Search for the cell housing the specified text and yield its [X, Y] center coordinate. 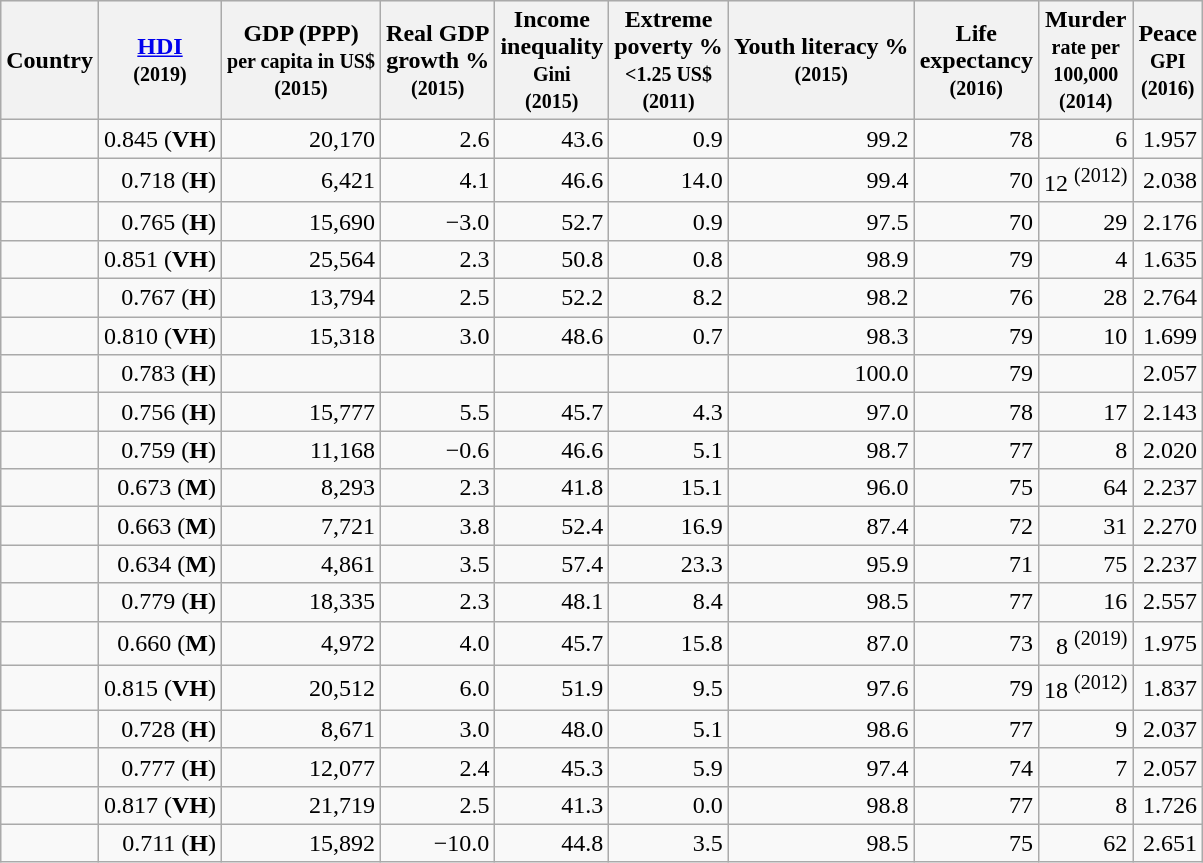
0.851 (VH) [160, 259]
2.6 [438, 139]
Murder rate per 100,000 (2014) [1085, 60]
0.779 (H) [160, 602]
25,564 [302, 259]
50.8 [552, 259]
Peace GPI (2016) [1168, 60]
HDI (2019) [160, 60]
3.8 [438, 526]
48.6 [552, 336]
95.9 [821, 564]
12 (2012) [1085, 180]
52.4 [552, 526]
16.9 [669, 526]
20,512 [302, 688]
6 [1085, 139]
76 [976, 298]
98.7 [821, 450]
2.176 [1168, 221]
0.8 [669, 259]
Youth literacy % (2015) [821, 60]
4.0 [438, 644]
9.5 [669, 688]
51.9 [552, 688]
98.2 [821, 298]
2.038 [1168, 180]
0.845 (VH) [160, 139]
2.270 [1168, 526]
Income inequality Gini (2015) [552, 60]
8,671 [302, 729]
4,972 [302, 644]
72 [976, 526]
4.3 [669, 412]
0.7 [669, 336]
Country [50, 60]
52.7 [552, 221]
0.756 (H) [160, 412]
17 [1085, 412]
16 [1085, 602]
2.764 [1168, 298]
4.1 [438, 180]
2.4 [438, 767]
74 [976, 767]
99.4 [821, 180]
99.2 [821, 139]
15,892 [302, 843]
7,721 [302, 526]
1.635 [1168, 259]
6,421 [302, 180]
Life expectancy (2016) [976, 60]
64 [1085, 488]
Real GDP growth % (2015) [438, 60]
29 [1085, 221]
98.9 [821, 259]
2.651 [1168, 843]
0.777 (H) [160, 767]
48.0 [552, 729]
15.8 [669, 644]
2.020 [1168, 450]
20,170 [302, 139]
15,777 [302, 412]
15,318 [302, 336]
0.783 (H) [160, 374]
0.765 (H) [160, 221]
GDP (PPP) per capita in US$(2015) [302, 60]
12,077 [302, 767]
11,168 [302, 450]
8.4 [669, 602]
13,794 [302, 298]
62 [1085, 843]
71 [976, 564]
44.8 [552, 843]
0.660 (M) [160, 644]
0.663 (M) [160, 526]
41.8 [552, 488]
7 [1085, 767]
0.0 [669, 805]
0.634 (M) [160, 564]
Extreme poverty % <1.25 US$ (2011) [669, 60]
−3.0 [438, 221]
0.711 (H) [160, 843]
28 [1085, 298]
9 [1085, 729]
1.726 [1168, 805]
10 [1085, 336]
96.0 [821, 488]
−0.6 [438, 450]
0.759 (H) [160, 450]
45.3 [552, 767]
0.815 (VH) [160, 688]
73 [976, 644]
100.0 [821, 374]
97.5 [821, 221]
31 [1085, 526]
14.0 [669, 180]
1.837 [1168, 688]
4,861 [302, 564]
1.975 [1168, 644]
18,335 [302, 602]
0.810 (VH) [160, 336]
4 [1085, 259]
8.2 [669, 298]
52.2 [552, 298]
5.9 [669, 767]
−10.0 [438, 843]
8 (2019) [1085, 644]
2.037 [1168, 729]
23.3 [669, 564]
2.557 [1168, 602]
6.0 [438, 688]
87.0 [821, 644]
8,293 [302, 488]
98.3 [821, 336]
43.6 [552, 139]
18 (2012) [1085, 688]
2.143 [1168, 412]
0.767 (H) [160, 298]
41.3 [552, 805]
48.1 [552, 602]
0.817 (VH) [160, 805]
0.673 (M) [160, 488]
21,719 [302, 805]
97.0 [821, 412]
0.718 (H) [160, 180]
97.6 [821, 688]
57.4 [552, 564]
1.957 [1168, 139]
97.4 [821, 767]
15,690 [302, 221]
98.8 [821, 805]
98.6 [821, 729]
0.728 (H) [160, 729]
15.1 [669, 488]
87.4 [821, 526]
1.699 [1168, 336]
5.5 [438, 412]
